Pinpoint the cell where the given text exists, returning its (X, Y) midpoint coordinate. 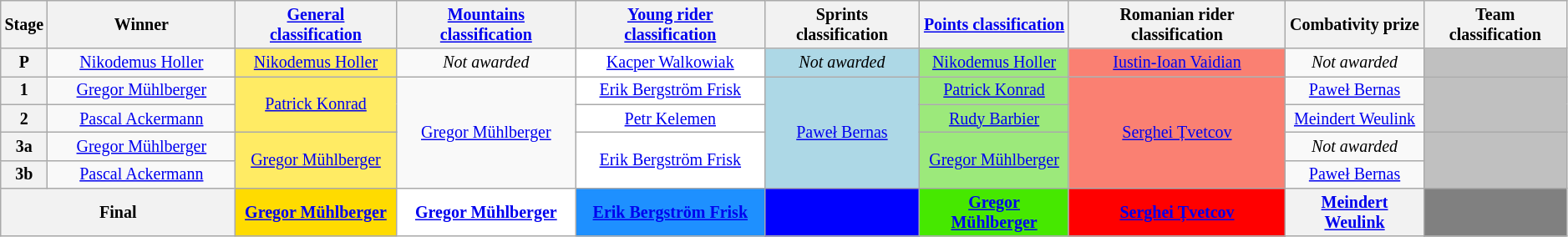
Combativity prize (1355, 25)
3b (24, 174)
Winner (142, 25)
General classification (316, 25)
Romanian rider classification (1176, 25)
Sprints classification (842, 25)
2 (24, 118)
P (24, 63)
Kacper Walkowiak (670, 63)
Rudy Barbier (994, 118)
Team classification (1495, 25)
Mountains classification (486, 25)
Iustin-Ioan Vaidian (1176, 63)
Petr Kelemen (670, 118)
1 (24, 90)
Stage (24, 25)
Final (119, 212)
Points classification (994, 25)
3a (24, 147)
Young rider classification (670, 25)
